Capture the cell that displays the provided text and extract its [x, y] central coordinate. 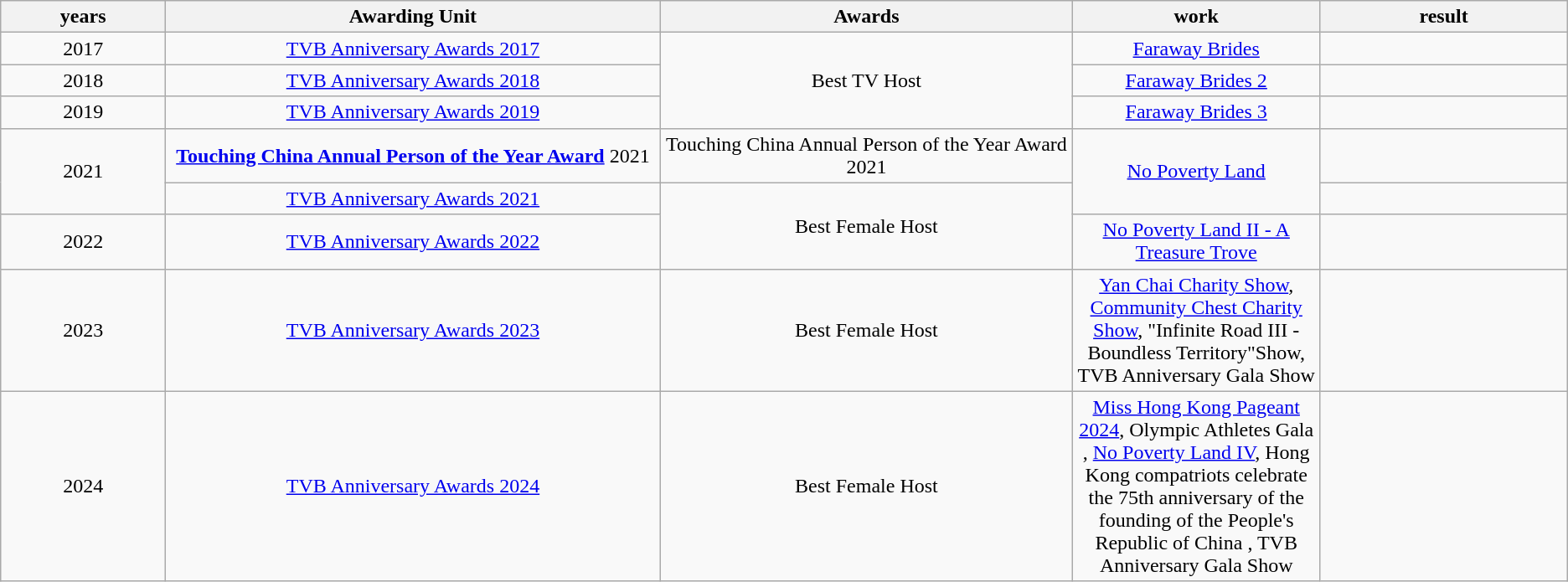
2021 [84, 171]
Faraway Brides 2 [1196, 80]
No Poverty Land [1196, 171]
TVB Anniversary Awards 2017 [414, 49]
2024 [84, 486]
TVB Anniversary Awards 2021 [414, 198]
2018 [84, 80]
2022 [84, 241]
work [1196, 17]
Faraway Brides [1196, 49]
years [84, 17]
TVB Anniversary Awards 2018 [414, 80]
Faraway Brides 3 [1196, 112]
No Poverty Land II - A Treasure Trove [1196, 241]
Yan Chai Charity Show,Community Chest Charity Show, "Infinite Road III - Boundless Territory"Show, TVB Anniversary Gala Show [1196, 330]
Best TV Host [866, 80]
result [1444, 17]
2023 [84, 330]
TVB Anniversary Awards 2019 [414, 112]
TVB Anniversary Awards 2023 [414, 330]
TVB Anniversary Awards 2024 [414, 486]
2017 [84, 49]
Awards [866, 17]
2019 [84, 112]
TVB Anniversary Awards 2022 [414, 241]
Awarding Unit [414, 17]
